Scan for the cell matching the given text and deliver its [x, y] coordinate at center. 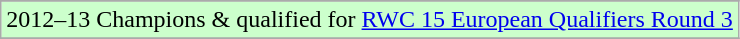
2012–13 Champions & qualified for RWC 15 European Qualifiers Round 3 [370, 20]
